Find where the given text appears and provide that cell's center as [x, y] coordinate. 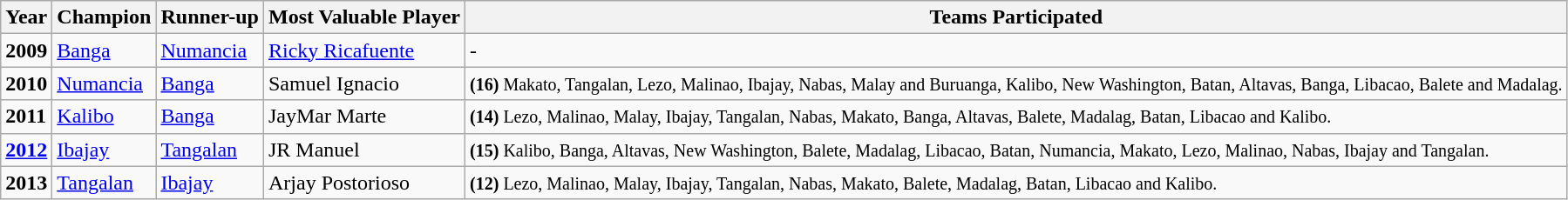
Teams Participated [1016, 17]
2013 [26, 183]
Most Valuable Player [364, 17]
(16) Makato, Tangalan, Lezo, Malinao, Ibajay, Nabas, Malay and Buruanga, Kalibo, New Washington, Batan, Altavas, Banga, Libacao, Balete and Madalag. [1016, 83]
Ricky Ricafuente [364, 50]
Samuel Ignacio [364, 83]
2009 [26, 50]
Kalibo [105, 117]
Arjay Postorioso [364, 183]
2012 [26, 150]
Champion [105, 17]
2010 [26, 83]
- [1016, 50]
(15) Kalibo, Banga, Altavas, New Washington, Balete, Madalag, Libacao, Batan, Numancia, Makato, Lezo, Malinao, Nabas, Ibajay and Tangalan. [1016, 150]
JayMar Marte [364, 117]
Runner-up [210, 17]
(14) Lezo, Malinao, Malay, Ibajay, Tangalan, Nabas, Makato, Banga, Altavas, Balete, Madalag, Batan, Libacao and Kalibo. [1016, 117]
(12) Lezo, Malinao, Malay, Ibajay, Tangalan, Nabas, Makato, Balete, Madalag, Batan, Libacao and Kalibo. [1016, 183]
JR Manuel [364, 150]
2011 [26, 117]
Year [26, 17]
